Pinpoint the cell where the given text exists, returning its [X, Y] midpoint coordinate. 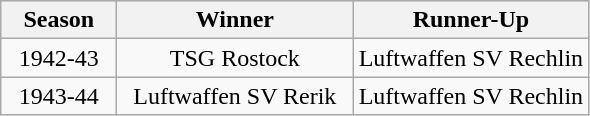
1943-44 [59, 96]
Winner [235, 20]
Season [59, 20]
TSG Rostock [235, 58]
Luftwaffen SV Rerik [235, 96]
Runner-Up [471, 20]
1942-43 [59, 58]
